Extract the [X, Y] coordinate from the center of the cell holding the provided text.  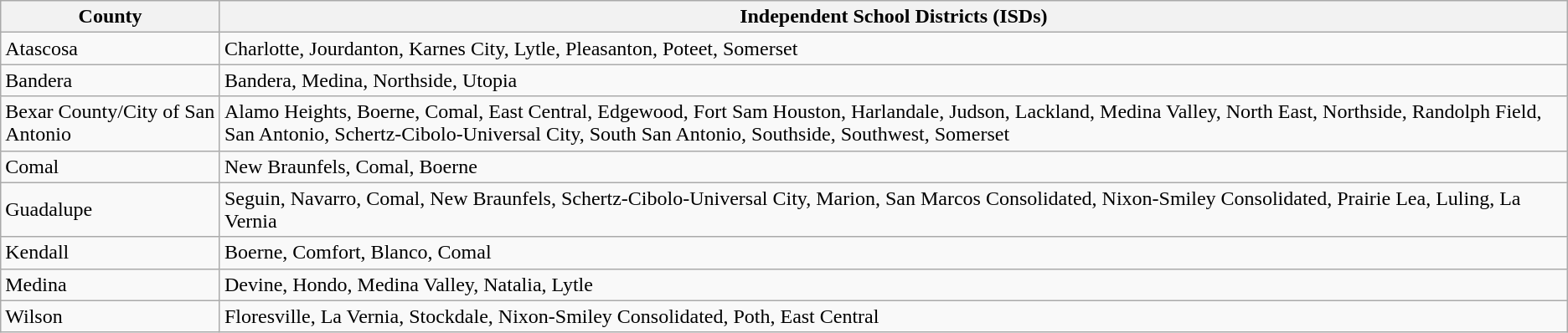
Devine, Hondo, Medina Valley, Natalia, Lytle [893, 284]
Guadalupe [111, 209]
Atascosa [111, 49]
Kendall [111, 253]
Bandera [111, 80]
Charlotte, Jourdanton, Karnes City, Lytle, Pleasanton, Poteet, Somerset [893, 49]
Floresville, La Vernia, Stockdale, Nixon-Smiley Consolidated, Poth, East Central [893, 316]
Comal [111, 166]
Boerne, Comfort, Blanco, Comal [893, 253]
Independent School Districts (ISDs) [893, 17]
Bexar County/City of San Antonio [111, 124]
County [111, 17]
Wilson [111, 316]
Medina [111, 284]
Bandera, Medina, Northside, Utopia [893, 80]
New Braunfels, Comal, Boerne [893, 166]
